Locate the cell with the specified text and output its [X, Y] center coordinate. 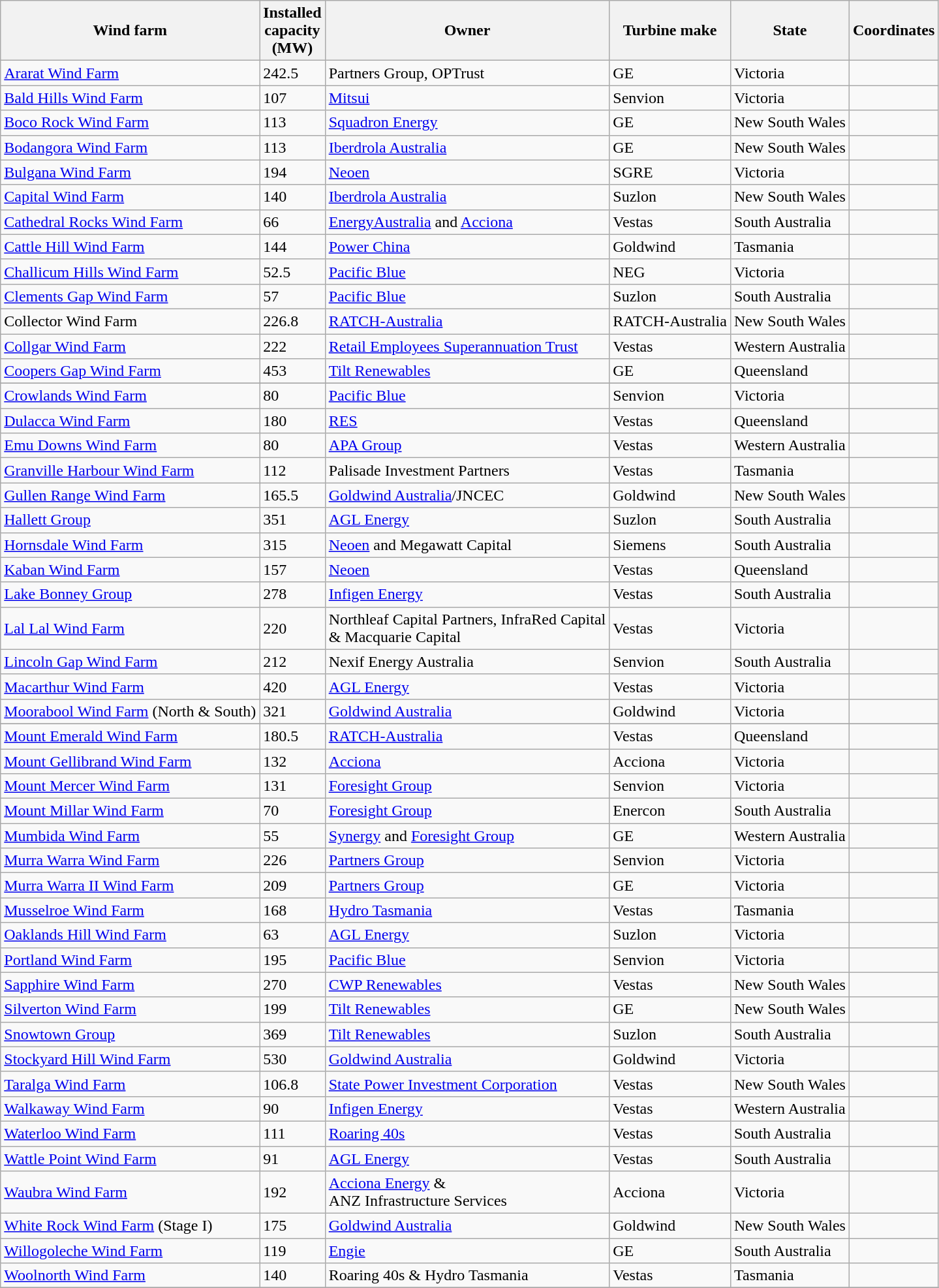
Sapphire Wind Farm [131, 985]
Partners Group, OPTrust [467, 73]
Cattle Hill Wind Farm [131, 247]
Owner [467, 31]
Murra Warra Wind Farm [131, 861]
131 [292, 786]
Engie [467, 1251]
106.8 [292, 1084]
Waubra Wind Farm [131, 1193]
RES [467, 421]
State [790, 31]
Musselroe Wind Farm [131, 910]
Macarthur Wind Farm [131, 686]
Mount Millar Wind Farm [131, 811]
Capital Wind Farm [131, 197]
Lincoln Gap Wind Farm [131, 662]
199 [292, 1009]
Hallett Group [131, 520]
212 [292, 662]
Stockyard Hill Wind Farm [131, 1059]
SGRE [670, 172]
Mount Mercer Wind Farm [131, 786]
Granville Harbour Wind Farm [131, 470]
NEG [670, 271]
EnergyAustralia and Acciona [467, 222]
Oaklands Hill Wind Farm [131, 935]
63 [292, 935]
315 [292, 545]
Challicum Hills Wind Farm [131, 271]
420 [292, 686]
222 [292, 346]
Retail Employees Superannuation Trust [467, 346]
Bald Hills Wind Farm [131, 98]
Squadron Energy [467, 123]
Northleaf Capital Partners, InfraRed Capital& Macquarie Capital [467, 628]
Willogoleche Wind Farm [131, 1251]
Lake Bonney Group [131, 594]
91 [292, 1158]
Enercon [670, 811]
Roaring 40s & Hydro Tasmania [467, 1276]
Hornsdale Wind Farm [131, 545]
144 [292, 247]
CWP Renewables [467, 985]
107 [292, 98]
Coopers Gap Wind Farm [131, 371]
Lal Lal Wind Farm [131, 628]
Roaring 40s [467, 1133]
Murra Warra II Wind Farm [131, 885]
194 [292, 172]
Coordinates [893, 31]
111 [292, 1133]
90 [292, 1109]
Collgar Wind Farm [131, 346]
57 [292, 296]
Installed capacity (MW) [292, 31]
278 [292, 594]
Portland Wind Farm [131, 960]
52.5 [292, 271]
Walkaway Wind Farm [131, 1109]
530 [292, 1059]
112 [292, 470]
Palisade Investment Partners [467, 470]
270 [292, 985]
Mount Gellibrand Wind Farm [131, 761]
Collector Wind Farm [131, 321]
209 [292, 885]
Bodangora Wind Farm [131, 147]
180.5 [292, 736]
Power China [467, 247]
Boco Rock Wind Farm [131, 123]
Mumbida Wind Farm [131, 836]
Acciona Energy & ANZ Infrastructure Services [467, 1193]
66 [292, 222]
Emu Downs Wind Farm [131, 446]
Gullen Range Wind Farm [131, 495]
Cathedral Rocks Wind Farm [131, 222]
157 [292, 570]
Wattle Point Wind Farm [131, 1158]
White Rock Wind Farm (Stage I) [131, 1226]
Synergy and Foresight Group [467, 836]
165.5 [292, 495]
192 [292, 1193]
226 [292, 861]
Crowlands Wind Farm [131, 396]
Mitsui [467, 98]
APA Group [467, 446]
180 [292, 421]
Waterloo Wind Farm [131, 1133]
Kaban Wind Farm [131, 570]
Woolnorth Wind Farm [131, 1276]
Goldwind Australia/JNCEC [467, 495]
168 [292, 910]
351 [292, 520]
Wind farm [131, 31]
226.8 [292, 321]
Siemens [670, 545]
Dulacca Wind Farm [131, 421]
Nexif Energy Australia [467, 662]
55 [292, 836]
242.5 [292, 73]
Ararat Wind Farm [131, 73]
Snowtown Group [131, 1034]
132 [292, 761]
Neoen and Megawatt Capital [467, 545]
Bulgana Wind Farm [131, 172]
Silverton Wind Farm [131, 1009]
Taralga Wind Farm [131, 1084]
220 [292, 628]
Mount Emerald Wind Farm [131, 736]
195 [292, 960]
453 [292, 371]
369 [292, 1034]
Turbine make [670, 31]
State Power Investment Corporation [467, 1084]
119 [292, 1251]
Clements Gap Wind Farm [131, 296]
Hydro Tasmania [467, 910]
70 [292, 811]
Moorabool Wind Farm (North & South) [131, 711]
175 [292, 1226]
321 [292, 711]
